Scan for the cell matching the given text and deliver its (x, y) coordinate at center. 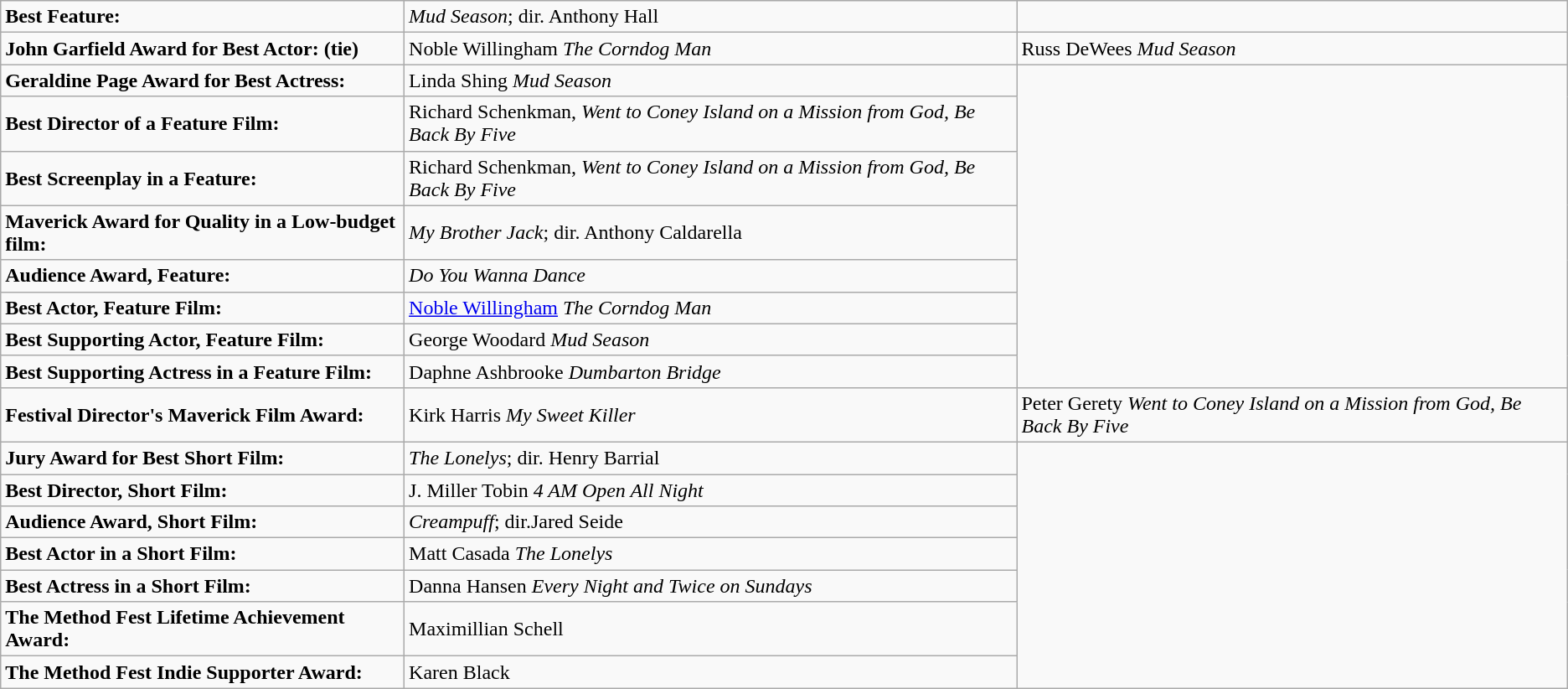
Best Supporting Actor, Feature Film: (203, 339)
Best Screenplay in a Feature: (203, 178)
J. Miller Tobin 4 AM Open All Night (710, 490)
Peter Gerety Went to Coney Island on a Mission from God, Be Back By Five (1292, 414)
Best Feature: (203, 17)
Kirk Harris My Sweet Killer (710, 414)
Jury Award for Best Short Film: (203, 458)
George Woodard Mud Season (710, 339)
Maximillian Schell (710, 629)
My Brother Jack; dir. Anthony Caldarella (710, 233)
Maverick Award for Quality in a Low-budget film: (203, 233)
Best Director of a Feature Film: (203, 124)
Danna Hansen Every Night and Twice on Sundays (710, 586)
The Lonelys; dir. Henry Barrial (710, 458)
Russ DeWees Mud Season (1292, 49)
Karen Black (710, 672)
John Garfield Award for Best Actor: (tie) (203, 49)
Best Actor in a Short Film: (203, 554)
Best Actress in a Short Film: (203, 586)
Audience Award, Feature: (203, 276)
Linda Shing Mud Season (710, 80)
Geraldine Page Award for Best Actress: (203, 80)
Do You Wanna Dance (710, 276)
The Method Fest Lifetime Achievement Award: (203, 629)
The Method Fest Indie Supporter Award: (203, 672)
Best Actor, Feature Film: (203, 308)
Daphne Ashbrooke Dumbarton Bridge (710, 371)
Creampuff; dir.Jared Seide (710, 522)
Best Supporting Actress in a Feature Film: (203, 371)
Best Director, Short Film: (203, 490)
Matt Casada The Lonelys (710, 554)
Audience Award, Short Film: (203, 522)
Mud Season; dir. Anthony Hall (710, 17)
Festival Director's Maverick Film Award: (203, 414)
